Identify which cell holds the provided text, then report its (x, y) central coordinate. 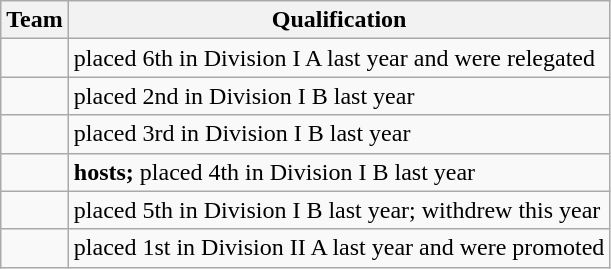
placed 2nd in Division I B last year (339, 96)
placed 1st in Division II A last year and were promoted (339, 248)
hosts; placed 4th in Division I B last year (339, 172)
Team (35, 20)
placed 3rd in Division I B last year (339, 134)
placed 5th in Division I B last year; withdrew this year (339, 210)
placed 6th in Division I A last year and were relegated (339, 58)
Qualification (339, 20)
